Provide the (X, Y) coordinate of the cell's center where the given text is located.  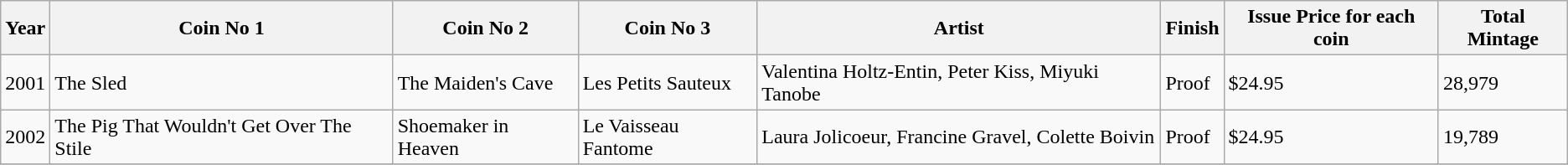
Finish (1193, 28)
The Maiden's Cave (486, 82)
Shoemaker in Heaven (486, 137)
Valentina Holtz-Entin, Peter Kiss, Miyuki Tanobe (959, 82)
Laura Jolicoeur, Francine Gravel, Colette Boivin (959, 137)
Coin No 2 (486, 28)
2001 (25, 82)
19,789 (1503, 137)
Year (25, 28)
The Pig That Wouldn't Get Over The Stile (221, 137)
Total Mintage (1503, 28)
Artist (959, 28)
The Sled (221, 82)
2002 (25, 137)
Le Vaisseau Fantome (668, 137)
Coin No 1 (221, 28)
Issue Price for each coin (1331, 28)
28,979 (1503, 82)
Les Petits Sauteux (668, 82)
Coin No 3 (668, 28)
